Scan for the cell matching the given text and deliver its (x, y) coordinate at center. 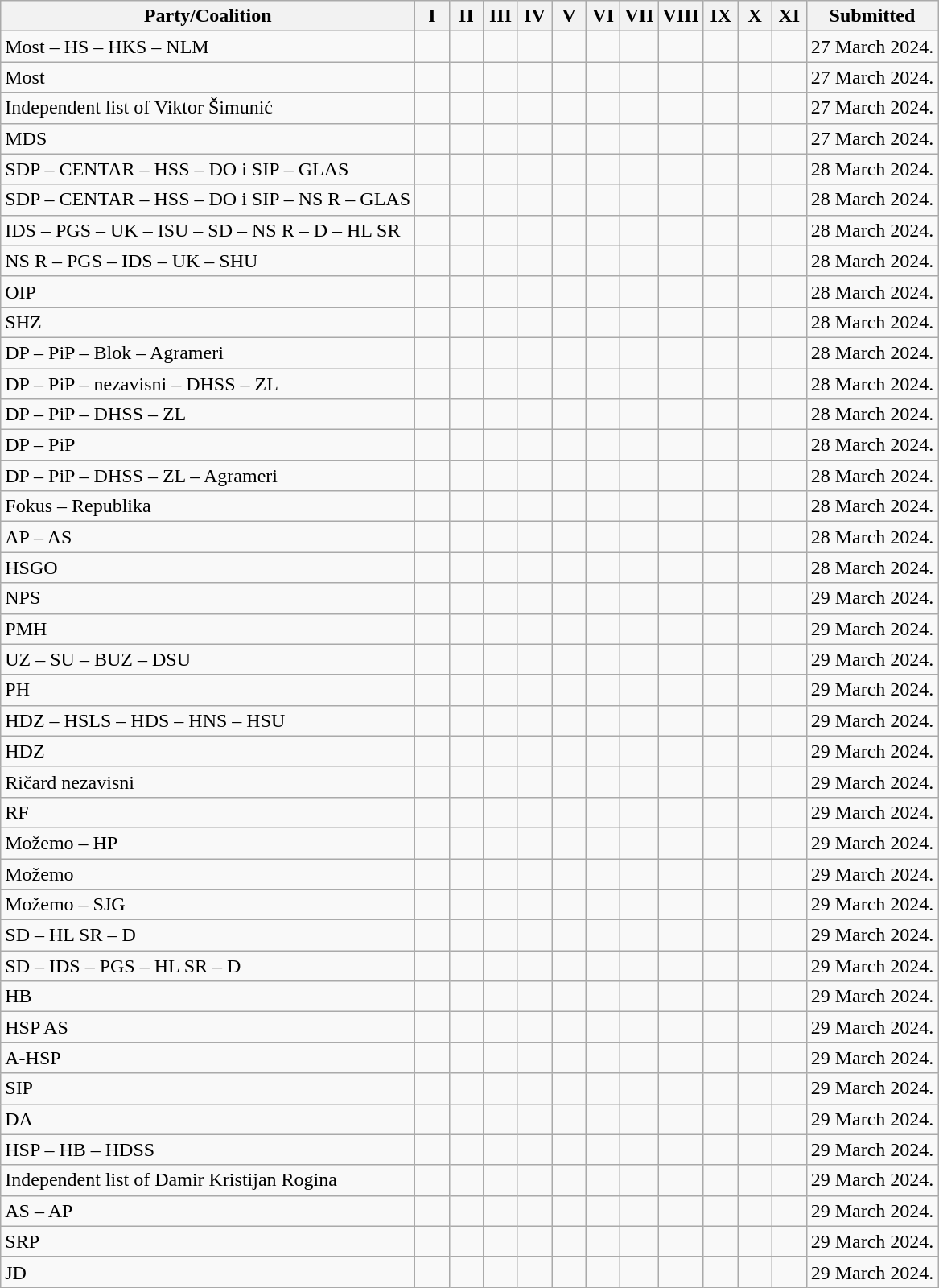
SHZ (208, 322)
III (500, 16)
HSGO (208, 568)
Ričard nezavisni (208, 782)
IDS – PGS – UK – ISU – SD – NS R – D – HL SR (208, 230)
SDP – CENTAR – HSS – DO i SIP – NS R – GLAS (208, 200)
HDZ – HSLS – HDS – HNS – HSU (208, 720)
Most (208, 77)
OIP (208, 291)
Možemo – SJG (208, 905)
Most – HS – HKS – NLM (208, 47)
DP – PiP (208, 445)
PMH (208, 629)
VII (639, 16)
DP – PiP – nezavisni – DHSS – ZL (208, 384)
PH (208, 690)
Independent list of Viktor Šimunić (208, 108)
DP – PiP – DHSS – ZL (208, 415)
JD (208, 1272)
DP – PiP – DHSS – ZL – Agrameri (208, 476)
SD – IDS – PGS – HL SR – D (208, 966)
AP – AS (208, 537)
Independent list of Damir Kristijan Rogina (208, 1180)
VIII (681, 16)
Party/Coalition (208, 16)
NS R – PGS – IDS – UK – SHU (208, 261)
V (570, 16)
Submitted (872, 16)
IX (721, 16)
VI (603, 16)
I (433, 16)
DP – PiP – Blok – Agrameri (208, 353)
RF (208, 812)
HDZ (208, 751)
A-HSP (208, 1058)
Možemo – HP (208, 843)
X (755, 16)
Fokus – Republika (208, 506)
SIP (208, 1088)
HB (208, 997)
XI (790, 16)
II (467, 16)
SRP (208, 1241)
IV (534, 16)
DA (208, 1119)
NPS (208, 598)
UZ – SU – BUZ – DSU (208, 659)
Možemo (208, 873)
AS – AP (208, 1211)
HSP – HB – HDSS (208, 1150)
SD – HL SR – D (208, 935)
SDP – CENTAR – HSS – DO i SIP – GLAS (208, 169)
HSP AS (208, 1027)
MDS (208, 138)
